Return [X, Y] of the center of cell containing provided text 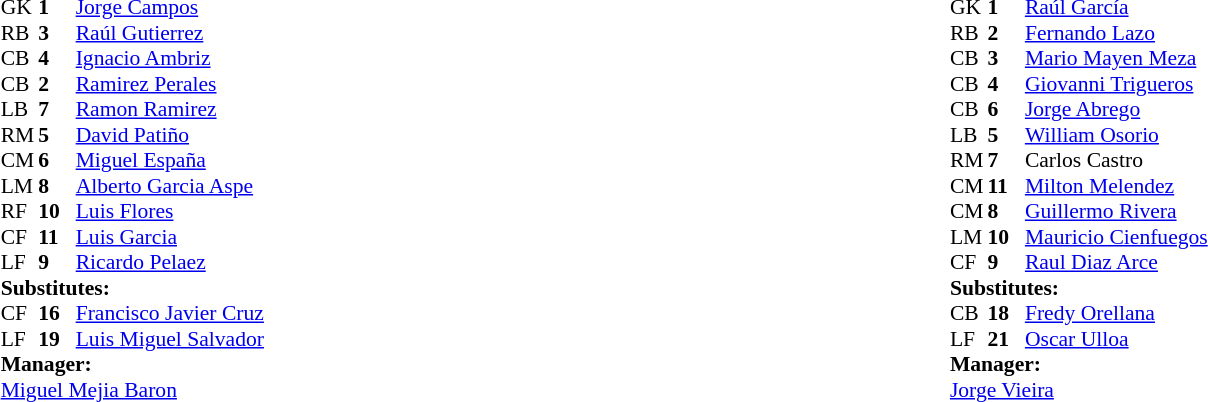
Guillermo Rivera [1116, 211]
Milton Melendez [1116, 186]
Carlos Castro [1116, 161]
Mario Mayen Meza [1116, 59]
19 [57, 339]
Francisco Javier Cruz [170, 313]
David Patiño [170, 135]
RF [20, 211]
Giovanni Trigueros [1116, 84]
Fernando Lazo [1116, 33]
Luis Flores [170, 211]
Ignacio Ambriz [170, 59]
Luis Miguel Salvador [170, 339]
21 [1006, 339]
Miguel España [170, 161]
Fredy Orellana [1116, 313]
Raúl Gutierrez [170, 33]
Ramon Ramirez [170, 109]
Raul Diaz Arce [1116, 263]
18 [1006, 313]
Jorge Abrego [1116, 109]
Ricardo Pelaez [170, 263]
Ramirez Perales [170, 84]
Luis Garcia [170, 237]
Oscar Ulloa [1116, 339]
Mauricio Cienfuegos [1116, 237]
Alberto Garcia Aspe [170, 186]
William Osorio [1116, 135]
16 [57, 313]
